Return the [X, Y] coordinate for the center point of the cell that contains the specified text.  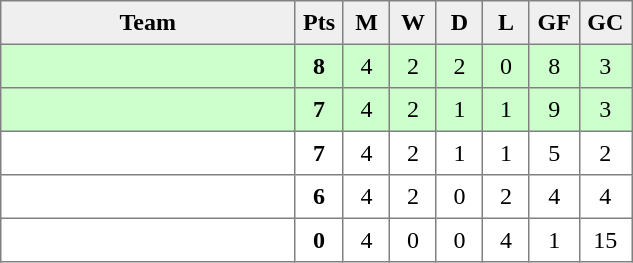
L [506, 23]
W [413, 23]
D [459, 23]
Team [148, 23]
Pts [319, 23]
M [366, 23]
15 [605, 240]
GC [605, 23]
6 [319, 197]
5 [554, 153]
GF [554, 23]
9 [554, 110]
